Return the (x, y) coordinate for the center point of the cell that contains the specified text.  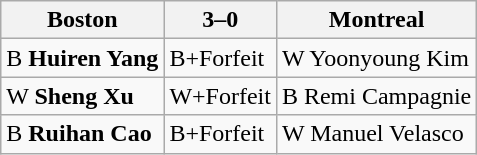
3–0 (220, 20)
W Yoonyoung Kim (376, 58)
Montreal (376, 20)
B Remi Campagnie (376, 96)
W Sheng Xu (82, 96)
W+Forfeit (220, 96)
W Manuel Velasco (376, 134)
B Huiren Yang (82, 58)
B Ruihan Cao (82, 134)
Boston (82, 20)
